From the cell containing the given text, extract its center point as (X, Y) coordinate. 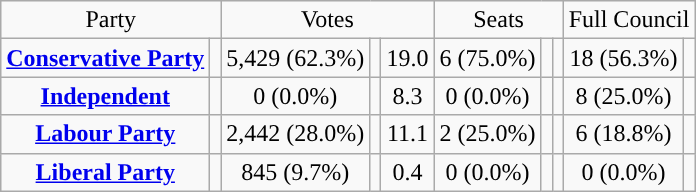
6 (18.8%) (624, 134)
18 (56.3%) (624, 58)
845 (9.7%) (296, 172)
11.1 (408, 134)
8.3 (408, 96)
Seats (498, 20)
Independent (106, 96)
2,442 (28.0%) (296, 134)
Party (111, 20)
6 (75.0%) (488, 58)
Labour Party (106, 134)
Conservative Party (106, 58)
19.0 (408, 58)
0.4 (408, 172)
8 (25.0%) (624, 96)
Liberal Party (106, 172)
Votes (328, 20)
5,429 (62.3%) (296, 58)
2 (25.0%) (488, 134)
Full Council (629, 20)
